Output the (X, Y) coordinate of the center of the cell containing the given text.  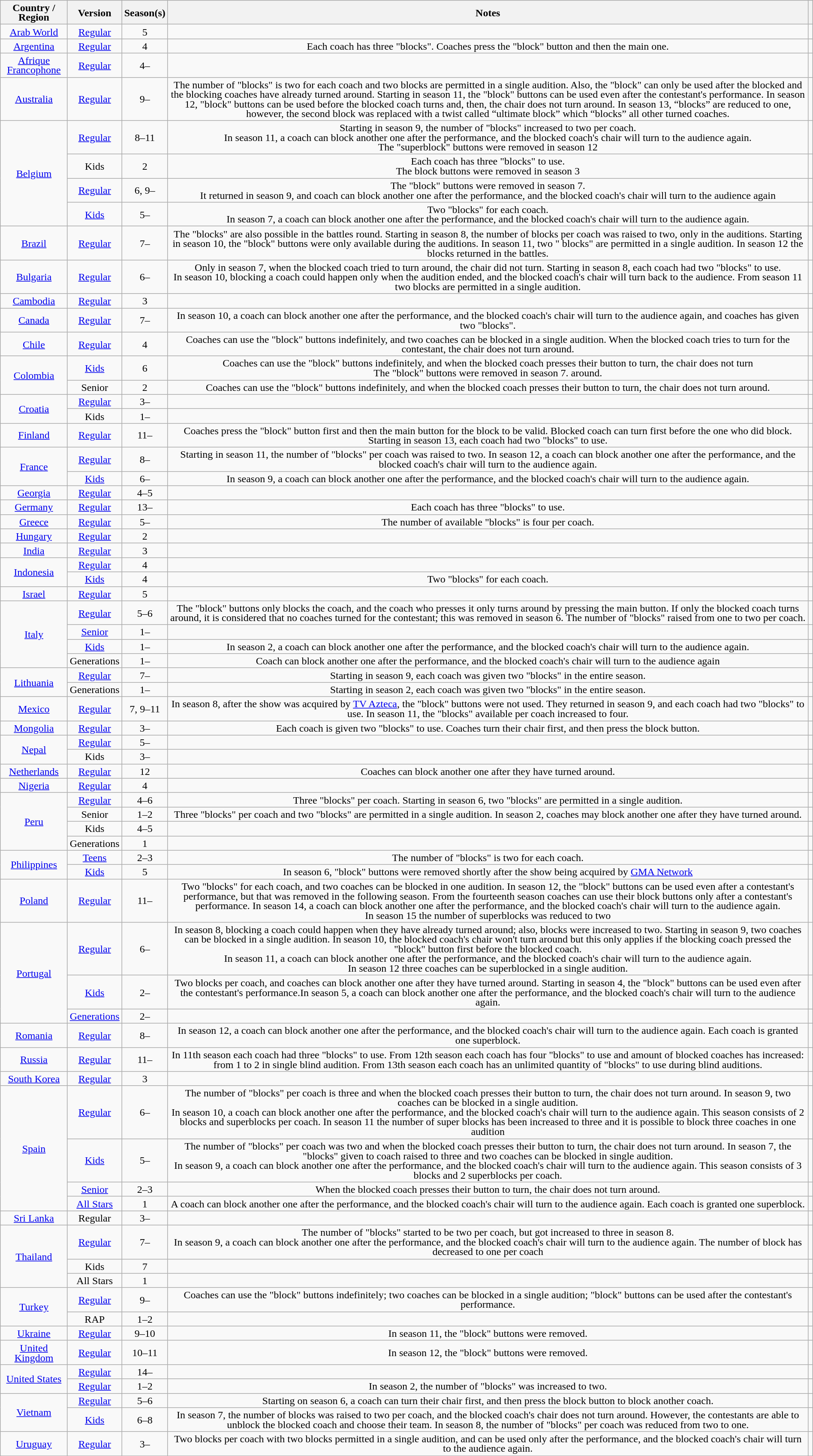
Each coach has three "blocks" to use. (488, 507)
Season(s) (145, 12)
Georgia (34, 493)
4–6 (145, 800)
Version (94, 12)
Australia (34, 99)
Spain (34, 1148)
Nigeria (34, 786)
Vietnam (34, 1412)
Portugal (34, 973)
10–11 (145, 1352)
Coaches can use the "block" buttons indefinitely, and when the blocked coach presses their button to turn, the chair does not turn around. (488, 387)
Greece (34, 522)
In season 2, the number of "blocks" was increased to two. (488, 1386)
Cambodia (34, 301)
9–10 (145, 1333)
Finland (34, 435)
The number of "blocks" is two for each coach. (488, 858)
Romania (34, 1035)
Italy (34, 634)
France (34, 466)
7, 9–11 (145, 708)
Brazil (34, 243)
4– (145, 65)
Starting in season 9, each coach was given two "blocks" in the entire season. (488, 675)
Coach can block another one after the performance, and the blocked coach's chair will turn to the audience again (488, 661)
Mongolia (34, 728)
South Korea (34, 1079)
Nepal (34, 749)
Germany (34, 507)
Canada (34, 320)
Mexico (34, 708)
India (34, 550)
United States (34, 1378)
Each coach is given two "blocks" to use. Coaches turn their chair first, and then press the block button. (488, 728)
6–8 (145, 1420)
Colombia (34, 375)
In season 6, "block" buttons were removed shortly after the show being acquired by GMA Network (488, 872)
In season 9, a coach can block another one after the performance, and the blocked coach's chair will turn to the audience again. (488, 479)
Sri Lanka (34, 1218)
Three "blocks" per coach. Starting in season 6, two "blocks" are permitted in a single audition. (488, 800)
Netherlands (34, 771)
Russia (34, 1060)
Chile (34, 344)
13– (145, 507)
In season 11, the "block" buttons were removed. (488, 1333)
Poland (34, 901)
In season 2, a coach can block another one after the performance, and the blocked coach's chair will turn to the audience again. (488, 646)
The number of available "blocks" is four per coach. (488, 522)
Peru (34, 821)
12 (145, 771)
Hungary (34, 536)
6 (145, 368)
Teens (94, 858)
In season 12, the "block" buttons were removed. (488, 1352)
Ukraine (34, 1333)
Lithuania (34, 682)
When the blocked coach presses their button to turn, the chair does not turn around. (488, 1189)
Starting on season 6, a coach can turn their chair first, and then press the block button to block another coach. (488, 1400)
Turkey (34, 1307)
Uruguay (34, 1444)
8–11 (145, 137)
Coaches can block another one after they have turned around. (488, 771)
Belgium (34, 173)
Each coach has three "blocks" to use.The block buttons were removed in season 3 (488, 166)
Argentina (34, 46)
Philippines (34, 865)
United Kingdom (34, 1352)
6, 9– (145, 190)
Afrique Francophone (34, 65)
Arab World (34, 32)
RAP (94, 1319)
Israel (34, 594)
Two "blocks" for each coach. (488, 579)
Croatia (34, 409)
Each coach has three "blocks". Coaches press the "block" button and then the main one. (488, 46)
Country / Region (34, 12)
Indonesia (34, 572)
7 (145, 1266)
Notes (488, 12)
Starting in season 2, each coach was given two "blocks" in the entire season. (488, 690)
Thailand (34, 1256)
14– (145, 1372)
Bulgaria (34, 277)
